Detect which cell encompasses the target text, then output its (X, Y) center coordinate. 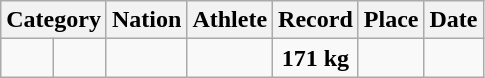
Record (316, 20)
Nation (146, 20)
Date (454, 20)
Athlete (230, 20)
171 kg (316, 58)
Place (391, 20)
Category (54, 20)
